Identify which cell holds the provided text, then report its [X, Y] central coordinate. 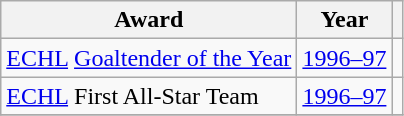
ECHL Goaltender of the Year [149, 58]
Award [149, 20]
Year [344, 20]
ECHL First All-Star Team [149, 96]
